Return [x, y] of the center of cell containing provided text 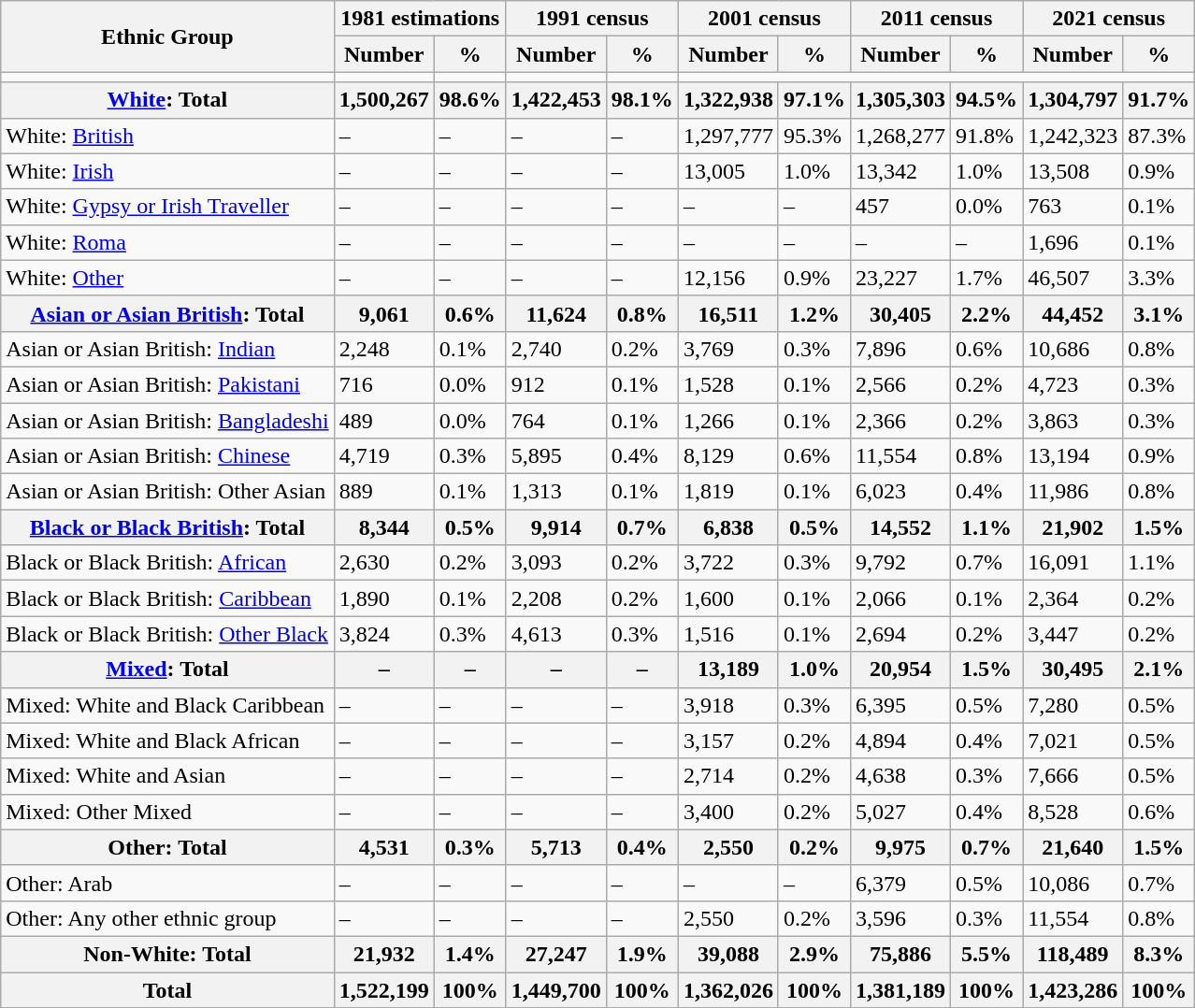
3.3% [1159, 278]
1,449,700 [555, 990]
30,405 [900, 313]
21,640 [1073, 847]
1,313 [555, 492]
Other: Any other ethnic group [167, 918]
3,824 [383, 634]
8.3% [1159, 954]
1,305,303 [900, 100]
91.7% [1159, 100]
2,714 [727, 776]
3,157 [727, 741]
1,890 [383, 598]
9,061 [383, 313]
1.9% [641, 954]
Mixed: Total [167, 670]
1,268,277 [900, 136]
4,531 [383, 847]
23,227 [900, 278]
6,379 [900, 883]
14,552 [900, 527]
White: Gypsy or Irish Traveller [167, 207]
7,021 [1073, 741]
1.4% [469, 954]
44,452 [1073, 313]
1,304,797 [1073, 100]
8,129 [727, 456]
Total [167, 990]
3,400 [727, 812]
3,769 [727, 349]
Black or Black British: Caribbean [167, 598]
1,322,938 [727, 100]
16,511 [727, 313]
Other: Total [167, 847]
12,156 [727, 278]
2011 census [936, 19]
6,023 [900, 492]
Black or Black British: Total [167, 527]
2,694 [900, 634]
Other: Arab [167, 883]
13,189 [727, 670]
Mixed: Other Mixed [167, 812]
98.6% [469, 100]
1,600 [727, 598]
21,902 [1073, 527]
95.3% [813, 136]
3,863 [1073, 420]
13,005 [727, 171]
98.1% [641, 100]
White: Roma [167, 242]
1.2% [813, 313]
Asian or Asian British: Pakistani [167, 384]
97.1% [813, 100]
Asian or Asian British: Other Asian [167, 492]
Mixed: White and Black Caribbean [167, 705]
Black or Black British: Other Black [167, 634]
4,723 [1073, 384]
46,507 [1073, 278]
1,266 [727, 420]
13,194 [1073, 456]
30,495 [1073, 670]
7,896 [900, 349]
1,297,777 [727, 136]
6,395 [900, 705]
75,886 [900, 954]
13,508 [1073, 171]
8,528 [1073, 812]
2,366 [900, 420]
Asian or Asian British: Indian [167, 349]
21,932 [383, 954]
2.9% [813, 954]
Asian or Asian British: Total [167, 313]
2,364 [1073, 598]
1,522,199 [383, 990]
1,696 [1073, 242]
4,613 [555, 634]
716 [383, 384]
1,528 [727, 384]
3,596 [900, 918]
87.3% [1159, 136]
1991 census [592, 19]
3,093 [555, 563]
20,954 [900, 670]
118,489 [1073, 954]
489 [383, 420]
1.7% [987, 278]
3,918 [727, 705]
9,975 [900, 847]
Ethnic Group [167, 36]
1,362,026 [727, 990]
2001 census [764, 19]
1,381,189 [900, 990]
White: Total [167, 100]
9,792 [900, 563]
912 [555, 384]
91.8% [987, 136]
1,819 [727, 492]
Asian or Asian British: Chinese [167, 456]
2,566 [900, 384]
16,091 [1073, 563]
7,280 [1073, 705]
1,242,323 [1073, 136]
27,247 [555, 954]
5,027 [900, 812]
2,208 [555, 598]
39,088 [727, 954]
3,722 [727, 563]
Mixed: White and Asian [167, 776]
11,986 [1073, 492]
10,086 [1073, 883]
5,895 [555, 456]
Mixed: White and Black African [167, 741]
889 [383, 492]
8,344 [383, 527]
3,447 [1073, 634]
Black or Black British: African [167, 563]
2,248 [383, 349]
94.5% [987, 100]
1,516 [727, 634]
White: Irish [167, 171]
4,638 [900, 776]
White: Other [167, 278]
2,066 [900, 598]
2,630 [383, 563]
13,342 [900, 171]
11,624 [555, 313]
White: British [167, 136]
Non-White: Total [167, 954]
1981 estimations [420, 19]
2021 census [1109, 19]
Asian or Asian British: Bangladeshi [167, 420]
2.1% [1159, 670]
10,686 [1073, 349]
457 [900, 207]
3.1% [1159, 313]
9,914 [555, 527]
764 [555, 420]
1,423,286 [1073, 990]
4,894 [900, 741]
6,838 [727, 527]
763 [1073, 207]
5,713 [555, 847]
5.5% [987, 954]
4,719 [383, 456]
1,500,267 [383, 100]
1,422,453 [555, 100]
2.2% [987, 313]
7,666 [1073, 776]
2,740 [555, 349]
